Search for the cell housing the specified text and yield its [x, y] center coordinate. 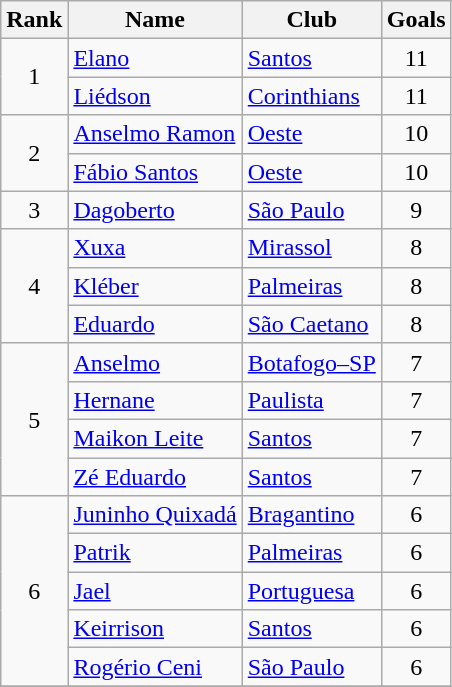
Club [312, 20]
Xuxa [155, 248]
Maikon Leite [155, 438]
Portuguesa [312, 591]
Botafogo–SP [312, 362]
Anselmo [155, 362]
9 [416, 210]
Corinthians [312, 96]
1 [34, 77]
Paulista [312, 400]
Dagoberto [155, 210]
Anselmo Ramon [155, 134]
Patrik [155, 553]
Mirassol [312, 248]
Rank [34, 20]
Keirrison [155, 629]
Elano [155, 58]
Hernane [155, 400]
4 [34, 286]
São Caetano [312, 324]
Jael [155, 591]
Rogério Ceni [155, 667]
2 [34, 153]
3 [34, 210]
Name [155, 20]
Fábio Santos [155, 172]
Eduardo [155, 324]
Juninho Quixadá [155, 515]
Liédson [155, 96]
Goals [416, 20]
Bragantino [312, 515]
5 [34, 419]
Kléber [155, 286]
Zé Eduardo [155, 477]
